Determine the [x, y] coordinate at the center of the cell enclosing the given text.  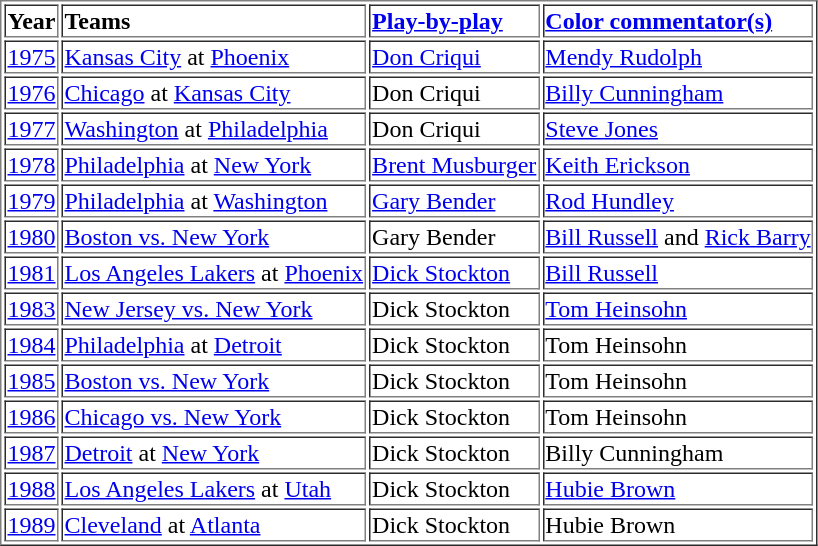
New Jersey vs. New York [214, 308]
1979 [31, 200]
Steve Jones [678, 128]
Philadelphia at Washington [214, 200]
1981 [31, 272]
Color commentator(s) [678, 20]
Rod Hundley [678, 200]
Kansas City at Phoenix [214, 56]
Teams [214, 20]
Los Angeles Lakers at Utah [214, 488]
Mendy Rudolph [678, 56]
1975 [31, 56]
Cleveland at Atlanta [214, 524]
Chicago at Kansas City [214, 92]
Los Angeles Lakers at Phoenix [214, 272]
1984 [31, 344]
Chicago vs. New York [214, 416]
1985 [31, 380]
Philadelphia at Detroit [214, 344]
1977 [31, 128]
1987 [31, 452]
Bill Russell [678, 272]
Play-by-play [454, 20]
Philadelphia at New York [214, 164]
1986 [31, 416]
1988 [31, 488]
Brent Musburger [454, 164]
1989 [31, 524]
1976 [31, 92]
1978 [31, 164]
Detroit at New York [214, 452]
Bill Russell and Rick Barry [678, 236]
Year [31, 20]
1983 [31, 308]
Washington at Philadelphia [214, 128]
1980 [31, 236]
Keith Erickson [678, 164]
